From the cell containing the given text, extract its center point as (x, y) coordinate. 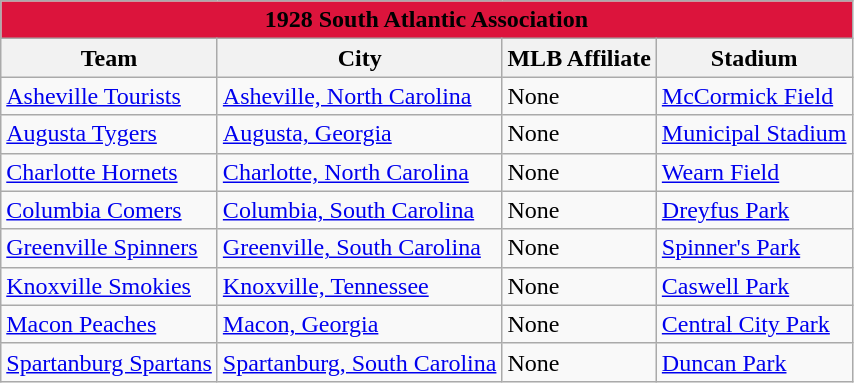
Spartanburg, South Carolina (360, 362)
Augusta Tygers (110, 134)
Spinner's Park (754, 248)
Municipal Stadium (754, 134)
Macon, Georgia (360, 324)
Wearn Field (754, 172)
Asheville Tourists (110, 96)
Augusta, Georgia (360, 134)
Dreyfus Park (754, 210)
Columbia, South Carolina (360, 210)
Central City Park (754, 324)
Team (110, 58)
Knoxville, Tennessee (360, 286)
Charlotte, North Carolina (360, 172)
City (360, 58)
McCormick Field (754, 96)
MLB Affiliate (579, 58)
Macon Peaches (110, 324)
Asheville, North Carolina (360, 96)
Caswell Park (754, 286)
Knoxville Smokies (110, 286)
Spartanburg Spartans (110, 362)
Stadium (754, 58)
Duncan Park (754, 362)
1928 South Atlantic Association (426, 20)
Columbia Comers (110, 210)
Greenville Spinners (110, 248)
Charlotte Hornets (110, 172)
Greenville, South Carolina (360, 248)
